Pinpoint the cell where the given text exists, returning its (X, Y) midpoint coordinate. 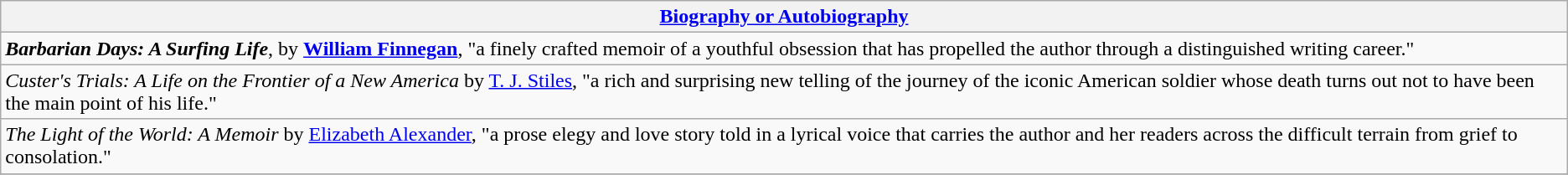
Biography or Autobiography (784, 17)
